For the text-containing cell, return its midpoint in (X, Y) coordinate format. 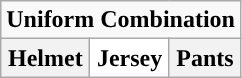
Jersey (130, 58)
Uniform Combination (121, 20)
Pants (204, 58)
Helmet (46, 58)
